Return (x, y) of the center of cell containing provided text 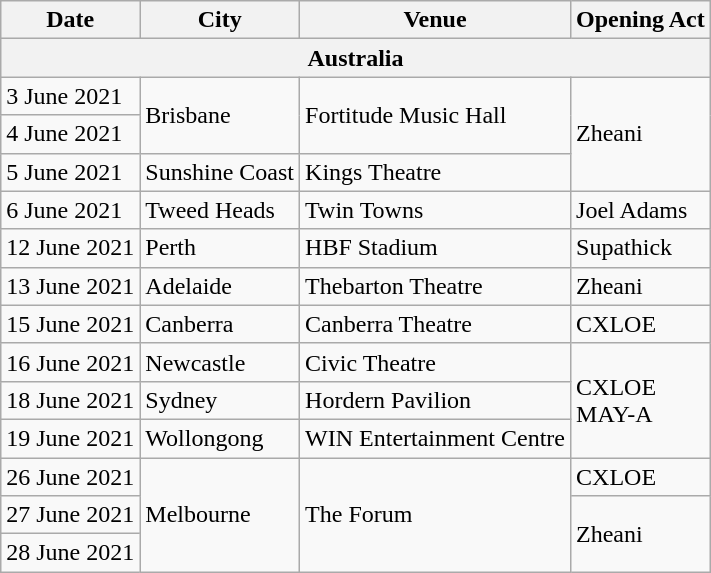
CXLOEMAY-A (641, 400)
3 June 2021 (70, 96)
The Forum (436, 515)
Tweed Heads (220, 210)
18 June 2021 (70, 400)
19 June 2021 (70, 438)
Perth (220, 248)
Fortitude Music Hall (436, 115)
Supathick (641, 248)
12 June 2021 (70, 248)
Thebarton Theatre (436, 286)
Opening Act (641, 20)
Sunshine Coast (220, 172)
13 June 2021 (70, 286)
Melbourne (220, 515)
16 June 2021 (70, 362)
Adelaide (220, 286)
Canberra Theatre (436, 324)
Venue (436, 20)
Joel Adams (641, 210)
Civic Theatre (436, 362)
Brisbane (220, 115)
6 June 2021 (70, 210)
WIN Entertainment Centre (436, 438)
28 June 2021 (70, 553)
Australia (356, 58)
Newcastle (220, 362)
Sydney (220, 400)
Wollongong (220, 438)
5 June 2021 (70, 172)
Hordern Pavilion (436, 400)
26 June 2021 (70, 477)
4 June 2021 (70, 134)
Kings Theatre (436, 172)
Twin Towns (436, 210)
City (220, 20)
15 June 2021 (70, 324)
Date (70, 20)
27 June 2021 (70, 515)
Canberra (220, 324)
HBF Stadium (436, 248)
